Find where the given text appears and provide that cell's center as [x, y] coordinate. 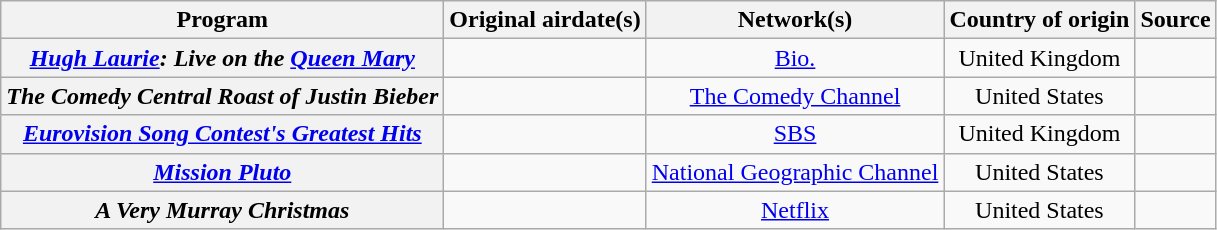
The Comedy Central Roast of Justin Bieber [222, 96]
Source [1176, 20]
Program [222, 20]
Netflix [795, 210]
Original airdate(s) [545, 20]
Hugh Laurie: Live on the Queen Mary [222, 58]
Bio. [795, 58]
Eurovision Song Contest's Greatest Hits [222, 134]
Mission Pluto [222, 172]
Country of origin [1040, 20]
National Geographic Channel [795, 172]
A Very Murray Christmas [222, 210]
The Comedy Channel [795, 96]
SBS [795, 134]
Network(s) [795, 20]
